Return [X, Y] of the center of cell containing provided text 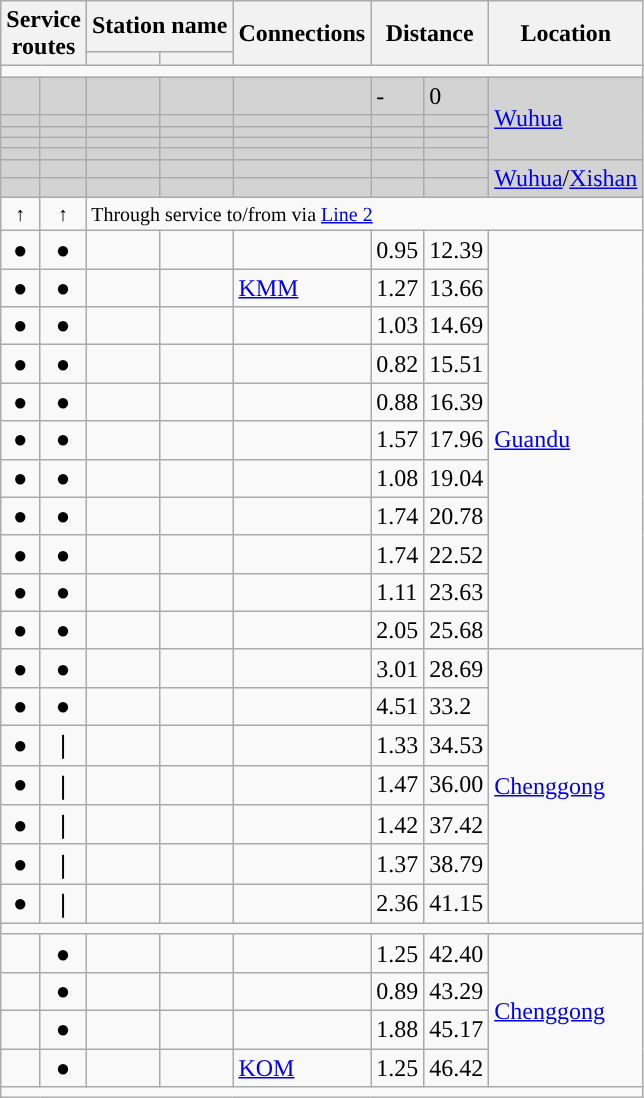
Station name [159, 26]
Through service to/from via Line 2 [364, 214]
0.95 [398, 250]
1.27 [398, 288]
Wuhua [566, 118]
36.00 [456, 785]
0.88 [398, 402]
0 [456, 96]
34.53 [456, 746]
2.36 [398, 904]
19.04 [456, 478]
38.79 [456, 864]
Guandu [566, 440]
25.68 [456, 630]
12.39 [456, 250]
33.2 [456, 706]
0.89 [398, 991]
Serviceroutes [44, 34]
3.01 [398, 668]
Location [566, 34]
KOM [302, 1068]
1.11 [398, 592]
1.33 [398, 746]
1.03 [398, 326]
13.66 [456, 288]
45.17 [456, 1030]
1.37 [398, 864]
1.57 [398, 440]
KMM [302, 288]
0.82 [398, 364]
1.42 [398, 825]
1.47 [398, 785]
4.51 [398, 706]
Connections [302, 34]
1.88 [398, 1030]
16.39 [456, 402]
23.63 [456, 592]
28.69 [456, 668]
Distance [430, 34]
37.42 [456, 825]
15.51 [456, 364]
41.15 [456, 904]
2.05 [398, 630]
- [398, 96]
22.52 [456, 554]
17.96 [456, 440]
46.42 [456, 1068]
42.40 [456, 953]
14.69 [456, 326]
43.29 [456, 991]
20.78 [456, 516]
Wuhua/Xishan [566, 178]
1.08 [398, 478]
